Return the (X, Y) coordinate for the center point of the cell that contains the specified text.  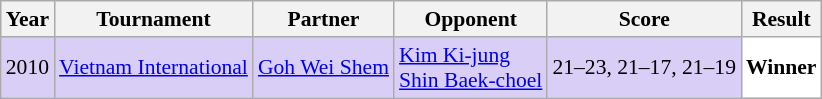
Tournament (154, 19)
Opponent (470, 19)
21–23, 21–17, 21–19 (644, 68)
Kim Ki-jung Shin Baek-choel (470, 68)
Score (644, 19)
Vietnam International (154, 68)
Goh Wei Shem (324, 68)
Year (28, 19)
Partner (324, 19)
Winner (782, 68)
Result (782, 19)
2010 (28, 68)
